For the text-containing cell, return its midpoint in (x, y) coordinate format. 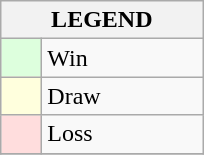
LEGEND (102, 20)
Win (122, 58)
Loss (122, 134)
Draw (122, 96)
